For the text-containing cell, return its midpoint in (x, y) coordinate format. 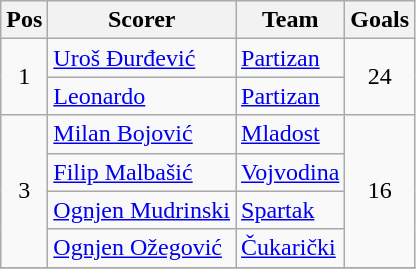
Leonardo (142, 96)
Čukarički (290, 248)
Filip Malbašić (142, 172)
Ognjen Ožegović (142, 248)
24 (380, 77)
Team (290, 20)
Scorer (142, 20)
Goals (380, 20)
1 (24, 77)
3 (24, 191)
Spartak (290, 210)
16 (380, 191)
Ognjen Mudrinski (142, 210)
Milan Bojović (142, 134)
Mladost (290, 134)
Uroš Đurđević (142, 58)
Pos (24, 20)
Vojvodina (290, 172)
